Provide the (X, Y) coordinate of the cell's center where the given text is located.  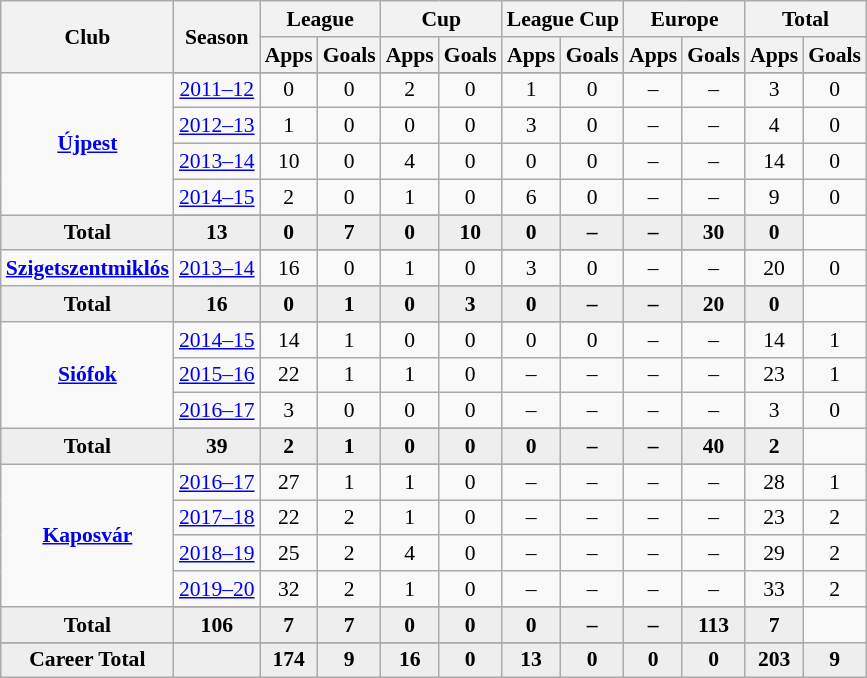
2019–20 (217, 589)
113 (714, 625)
Szigetszentmiklós (88, 269)
40 (714, 447)
106 (217, 625)
Europe (684, 19)
Cup (442, 19)
Újpest (88, 143)
39 (217, 447)
2012–13 (217, 126)
Club (88, 36)
6 (532, 197)
2015–16 (217, 375)
2011–12 (217, 90)
25 (289, 554)
Siófok (88, 376)
29 (774, 554)
Season (217, 36)
30 (714, 233)
28 (774, 482)
32 (289, 589)
2018–19 (217, 554)
27 (289, 482)
203 (774, 660)
174 (289, 660)
Kaposvár (88, 535)
League (320, 19)
Career Total (88, 660)
League Cup (563, 19)
33 (774, 589)
2017–18 (217, 518)
